Search for the cell housing the specified text and yield its [X, Y] center coordinate. 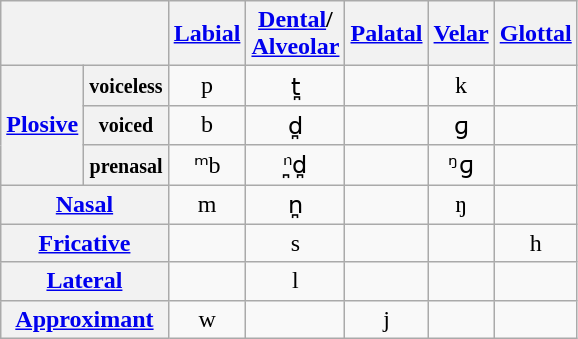
Velar [461, 34]
n̪ [296, 204]
l [296, 281]
ŋ [461, 204]
Labial [207, 34]
s [296, 243]
ᵑɡ [461, 165]
t̪ [296, 86]
Lateral [84, 281]
Palatal [386, 34]
Plosive [42, 126]
Dental/Alveolar [296, 34]
voiceless [126, 86]
j [386, 319]
Fricative [84, 243]
p [207, 86]
b [207, 125]
prenasal [126, 165]
d̪ [296, 125]
Nasal [84, 204]
voiced [126, 125]
ɡ [461, 125]
ⁿ̪d̪ [296, 165]
ᵐb [207, 165]
h [536, 243]
k [461, 86]
Approximant [84, 319]
w [207, 319]
Glottal [536, 34]
m [207, 204]
